Provide the [x, y] coordinate of the cell's center where the given text is located.  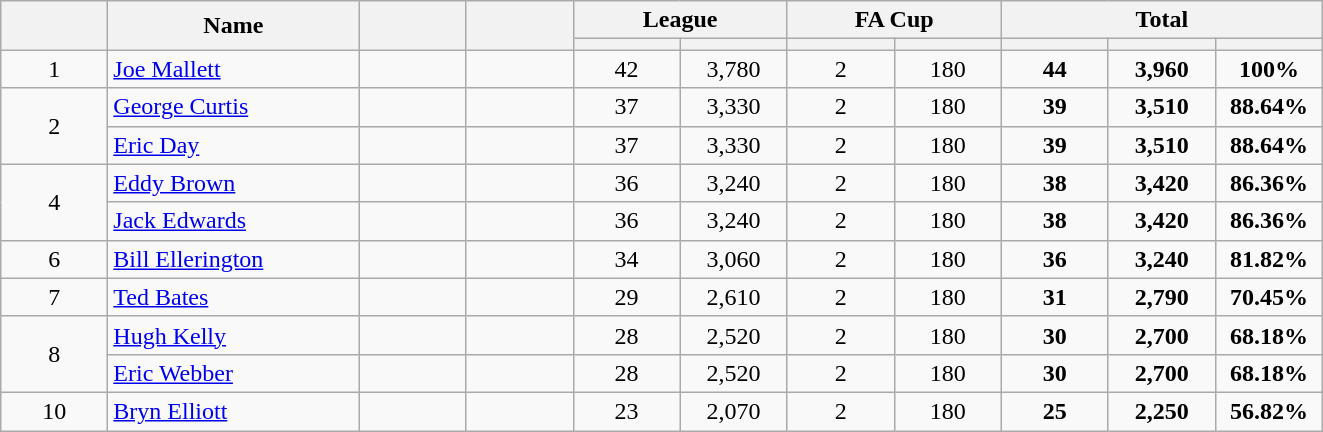
6 [54, 259]
2,610 [734, 297]
3,960 [1162, 69]
Jack Edwards [234, 221]
Eric Webber [234, 373]
4 [54, 202]
Name [234, 26]
Bill Ellerington [234, 259]
29 [626, 297]
Hugh Kelly [234, 335]
81.82% [1268, 259]
31 [1054, 297]
2,790 [1162, 297]
25 [1054, 411]
Eddy Brown [234, 183]
34 [626, 259]
42 [626, 69]
100% [1268, 69]
2,250 [1162, 411]
8 [54, 354]
7 [54, 297]
44 [1054, 69]
George Curtis [234, 107]
Total [1162, 20]
10 [54, 411]
1 [54, 69]
League [680, 20]
Ted Bates [234, 297]
FA Cup [894, 20]
3,780 [734, 69]
2,070 [734, 411]
70.45% [1268, 297]
Joe Mallett [234, 69]
23 [626, 411]
Eric Day [234, 145]
3,060 [734, 259]
Bryn Elliott [234, 411]
56.82% [1268, 411]
